Provide the (x, y) coordinate of the cell's center where the given text is located.  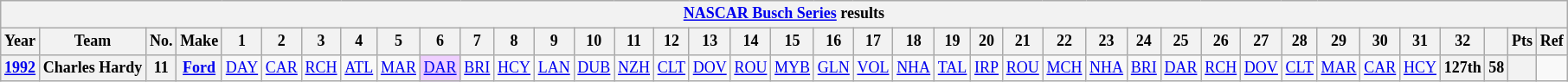
Team (92, 41)
21 (1023, 41)
VOL (873, 67)
7 (478, 41)
NZH (634, 67)
30 (1380, 41)
1 (241, 41)
6 (440, 41)
10 (594, 41)
13 (710, 41)
127th (1462, 67)
5 (399, 41)
15 (793, 41)
IRP (986, 67)
17 (873, 41)
Year (21, 41)
24 (1144, 41)
3 (321, 41)
25 (1180, 41)
NASCAR Busch Series results (784, 14)
4 (359, 41)
GLN (833, 67)
1992 (21, 67)
12 (672, 41)
32 (1462, 41)
19 (952, 41)
Make (199, 41)
DUB (594, 67)
26 (1221, 41)
DAY (241, 67)
29 (1339, 41)
31 (1421, 41)
9 (554, 41)
Ref (1552, 41)
Pts (1523, 41)
16 (833, 41)
18 (914, 41)
27 (1262, 41)
Charles Hardy (92, 67)
Ford (199, 67)
MYB (793, 67)
22 (1064, 41)
58 (1497, 67)
8 (514, 41)
2 (281, 41)
20 (986, 41)
28 (1300, 41)
TAL (952, 67)
No. (161, 41)
23 (1107, 41)
14 (751, 41)
LAN (554, 67)
ATL (359, 67)
MCH (1064, 67)
